Return the [x, y] coordinate for the center point of the cell that contains the specified text.  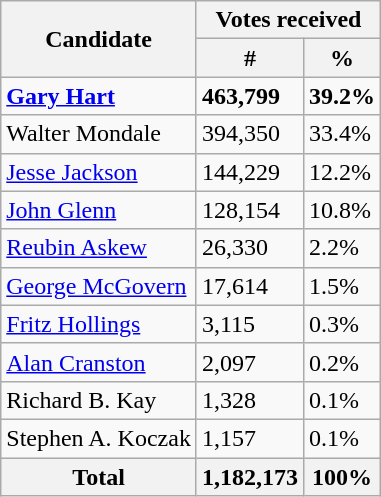
0.3% [342, 324]
George McGovern [99, 286]
17,614 [250, 286]
Candidate [99, 39]
% [342, 58]
100% [342, 477]
Stephen A. Koczak [99, 438]
128,154 [250, 210]
1,182,173 [250, 477]
1.5% [342, 286]
Jesse Jackson [99, 172]
Total [99, 477]
144,229 [250, 172]
26,330 [250, 248]
394,350 [250, 134]
10.8% [342, 210]
12.2% [342, 172]
Fritz Hollings [99, 324]
2.2% [342, 248]
Richard B. Kay [99, 400]
Gary Hart [99, 96]
Votes received [288, 20]
39.2% [342, 96]
1,157 [250, 438]
Alan Cranston [99, 362]
John Glenn [99, 210]
33.4% [342, 134]
1,328 [250, 400]
0.2% [342, 362]
Walter Mondale [99, 134]
# [250, 58]
3,115 [250, 324]
Reubin Askew [99, 248]
2,097 [250, 362]
463,799 [250, 96]
